Output the [X, Y] coordinate of the center of the cell containing the given text.  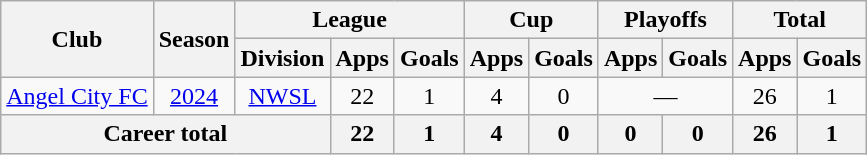
Playoffs [665, 20]
Season [194, 39]
— [665, 96]
Angel City FC [77, 96]
NWSL [282, 96]
Total [800, 20]
2024 [194, 96]
League [350, 20]
Division [282, 58]
Club [77, 39]
Cup [531, 20]
Career total [166, 134]
